Search for the cell housing the specified text and yield its (X, Y) center coordinate. 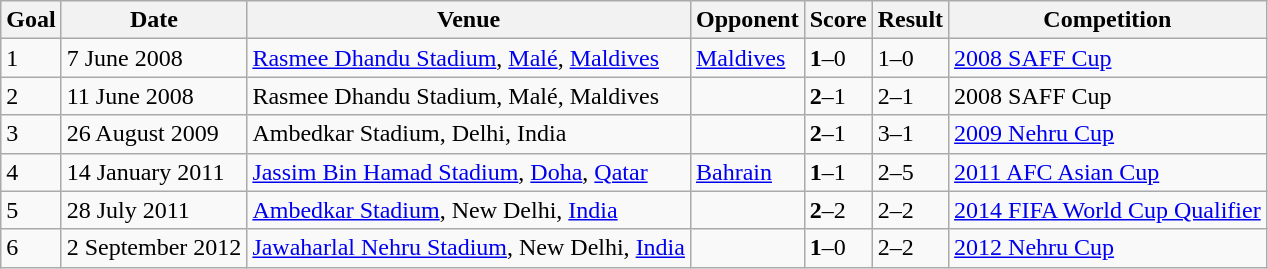
14 January 2011 (154, 172)
2–5 (910, 172)
26 August 2009 (154, 134)
3–1 (910, 134)
1 (31, 58)
6 (31, 248)
Goal (31, 20)
Opponent (747, 20)
7 June 2008 (154, 58)
Competition (1108, 20)
1–1 (838, 172)
2012 Nehru Cup (1108, 248)
Venue (469, 20)
Jassim Bin Hamad Stadium, Doha, Qatar (469, 172)
Maldives (747, 58)
Ambedkar Stadium, New Delhi, India (469, 210)
28 July 2011 (154, 210)
Jawaharlal Nehru Stadium, New Delhi, India (469, 248)
Score (838, 20)
2009 Nehru Cup (1108, 134)
Ambedkar Stadium, Delhi, India (469, 134)
2 (31, 96)
2 September 2012 (154, 248)
4 (31, 172)
Bahrain (747, 172)
5 (31, 210)
11 June 2008 (154, 96)
2014 FIFA World Cup Qualifier (1108, 210)
Date (154, 20)
3 (31, 134)
2011 AFC Asian Cup (1108, 172)
Result (910, 20)
